Pinpoint the cell where the given text exists, returning its (X, Y) midpoint coordinate. 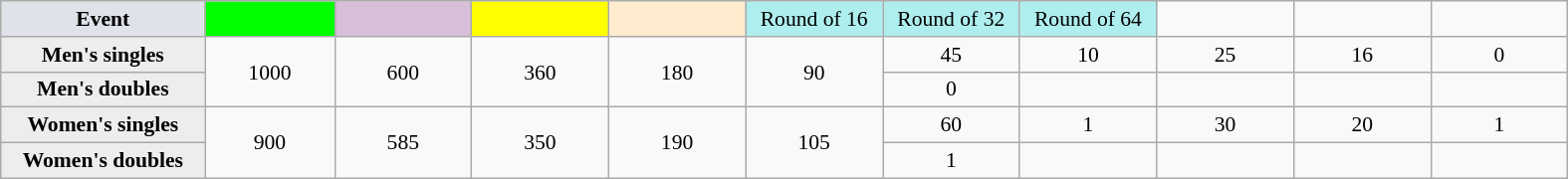
Women's singles (104, 125)
Men's singles (104, 55)
360 (541, 72)
Men's doubles (104, 89)
600 (403, 72)
350 (541, 143)
900 (270, 143)
Round of 32 (951, 19)
105 (814, 143)
190 (677, 143)
1000 (270, 72)
10 (1088, 55)
180 (677, 72)
60 (951, 125)
Round of 16 (814, 19)
16 (1362, 55)
25 (1226, 55)
Event (104, 19)
Round of 64 (1088, 19)
90 (814, 72)
Women's doubles (104, 161)
30 (1226, 125)
585 (403, 143)
45 (951, 55)
20 (1362, 125)
